Find where the given text appears and provide that cell's center as (x, y) coordinate. 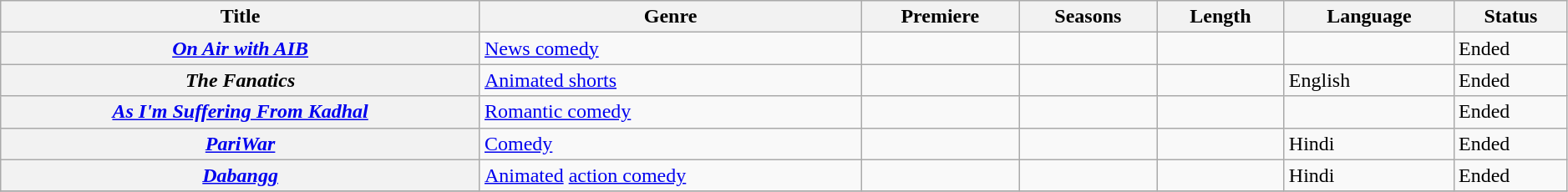
Genre (670, 17)
Status (1511, 17)
Romantic comedy (670, 112)
The Fanatics (241, 80)
Comedy (670, 144)
Dabangg (241, 175)
Animated action comedy (670, 175)
News comedy (670, 48)
Length (1221, 17)
On Air with AIB (241, 48)
Seasons (1088, 17)
Title (241, 17)
Premiere (941, 17)
As I'm Suffering From Kadhal (241, 112)
Language (1368, 17)
English (1368, 80)
PariWar (241, 144)
Animated shorts (670, 80)
